Provide the [x, y] coordinate of the cell's center where the given text is located.  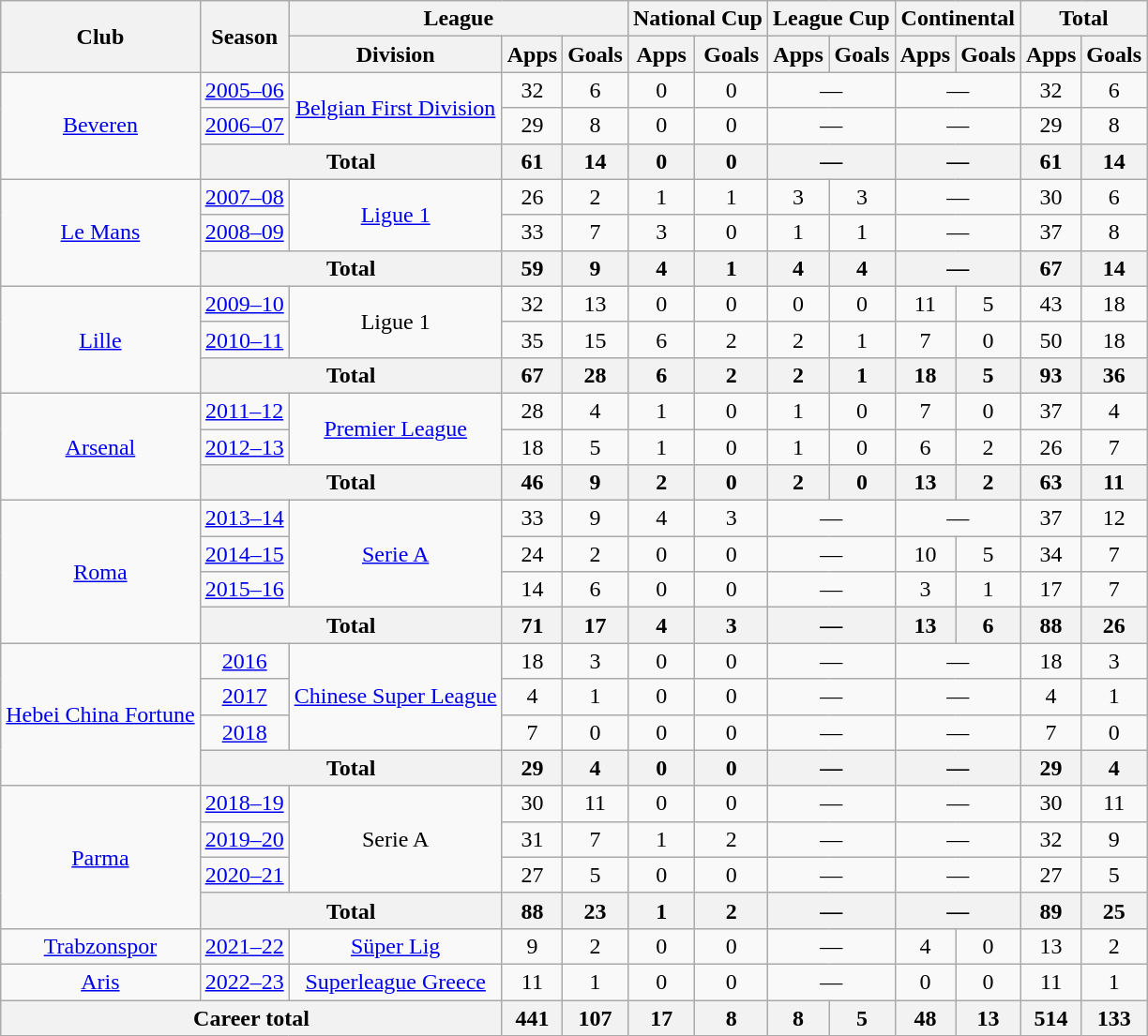
2018–19 [244, 803]
2006–07 [244, 126]
Beveren [100, 126]
43 [1050, 304]
133 [1114, 1017]
Lille [100, 339]
2018 [244, 732]
2022–23 [244, 982]
89 [1050, 910]
Belgian First Division [396, 108]
Club [100, 37]
2009–10 [244, 304]
15 [596, 339]
36 [1114, 375]
107 [596, 1017]
Chinese Super League [396, 697]
514 [1050, 1017]
2012–13 [244, 447]
Division [396, 54]
Superleague Greece [396, 982]
63 [1050, 483]
Hebei China Fortune [100, 714]
48 [925, 1017]
League Cup [831, 19]
2011–12 [244, 411]
24 [532, 554]
2005–06 [244, 90]
25 [1114, 910]
Premier League [396, 428]
46 [532, 483]
441 [532, 1017]
2013–14 [244, 518]
12 [1114, 518]
Career total [251, 1017]
34 [1050, 554]
2007–08 [244, 197]
93 [1050, 375]
Season [244, 37]
Continental [958, 19]
League [458, 19]
2017 [244, 697]
31 [532, 839]
71 [532, 625]
Parma [100, 857]
Aris [100, 982]
Roma [100, 572]
59 [532, 268]
2016 [244, 661]
Trabzonspor [100, 946]
2021–22 [244, 946]
2020–21 [244, 875]
2019–20 [244, 839]
2010–11 [244, 339]
23 [596, 910]
50 [1050, 339]
35 [532, 339]
2015–16 [244, 590]
2014–15 [244, 554]
Arsenal [100, 446]
Le Mans [100, 233]
10 [925, 554]
National Cup [698, 19]
2008–09 [244, 233]
Süper Lig [396, 946]
